Return (X, Y) of the center of cell containing provided text 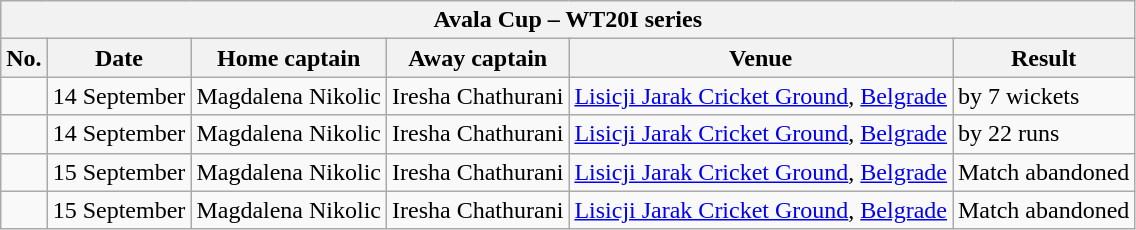
Date (119, 58)
Home captain (289, 58)
Away captain (478, 58)
Result (1043, 58)
Venue (761, 58)
No. (24, 58)
Avala Cup – WT20I series (568, 20)
by 22 runs (1043, 134)
by 7 wickets (1043, 96)
